Provide the [X, Y] coordinate of the cell's center where the given text is located.  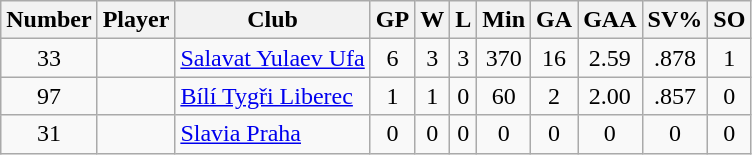
2.00 [610, 96]
370 [504, 58]
Club [272, 20]
31 [49, 134]
W [432, 20]
Bílí Tygři Liberec [272, 96]
60 [504, 96]
16 [554, 58]
.878 [675, 58]
Salavat Yulaev Ufa [272, 58]
.857 [675, 96]
2.59 [610, 58]
SO [730, 20]
2 [554, 96]
Slavia Praha [272, 134]
6 [392, 58]
Number [49, 20]
GP [392, 20]
GA [554, 20]
Min [504, 20]
Player [136, 20]
33 [49, 58]
97 [49, 96]
GAA [610, 20]
L [464, 20]
SV% [675, 20]
